Return the (x, y) coordinate for the center point of the cell that contains the specified text.  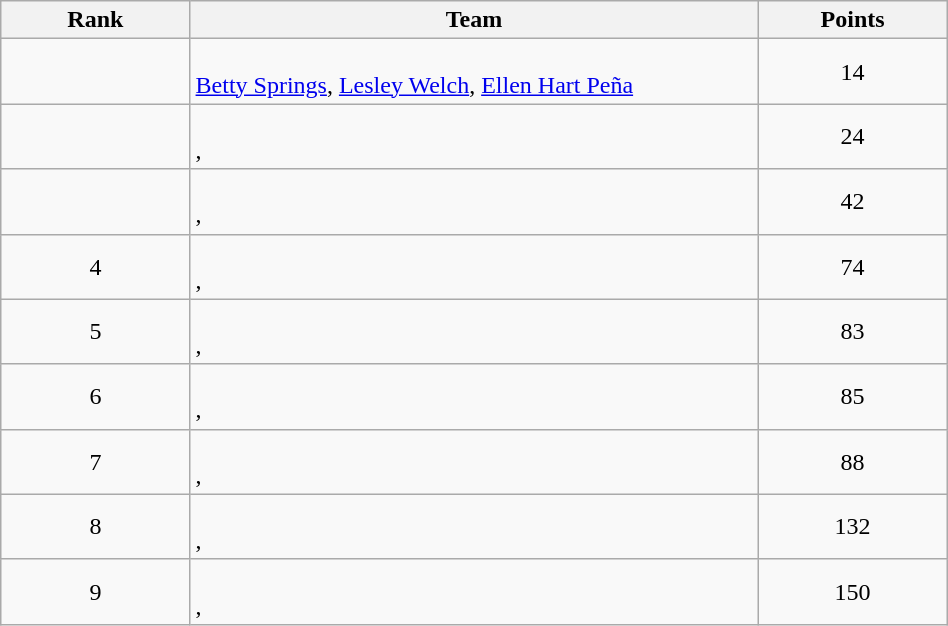
6 (96, 396)
Rank (96, 20)
Betty Springs, Lesley Welch, Ellen Hart Peña (474, 72)
85 (852, 396)
42 (852, 202)
14 (852, 72)
88 (852, 462)
132 (852, 526)
83 (852, 332)
4 (96, 266)
24 (852, 136)
Points (852, 20)
Team (474, 20)
8 (96, 526)
74 (852, 266)
9 (96, 592)
150 (852, 592)
5 (96, 332)
7 (96, 462)
